Search for the cell housing the specified text and yield its [X, Y] center coordinate. 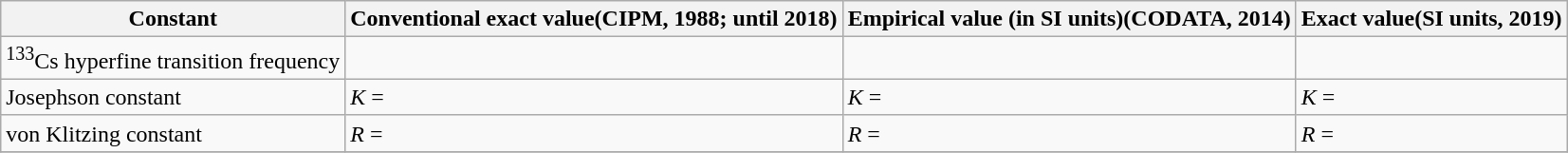
Exact value(SI units, 2019) [1431, 19]
Josephson constant [173, 97]
Conventional exact value(CIPM, 1988; until 2018) [594, 19]
von Klitzing constant [173, 133]
Empirical value (in SI units)(CODATA, 2014) [1069, 19]
Constant [173, 19]
133Cs hyperfine transition frequency [173, 59]
